Return [x, y] of the center of cell containing provided text 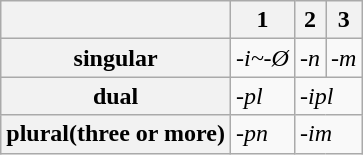
-i~-Ø [262, 58]
plural(three or more) [116, 134]
1 [262, 20]
singular [116, 58]
-ipl [328, 96]
2 [310, 20]
3 [344, 20]
-m [344, 58]
-pn [262, 134]
-n [310, 58]
-im [328, 134]
dual [116, 96]
-pl [262, 96]
